Output the [X, Y] coordinate of the center of the cell containing the given text.  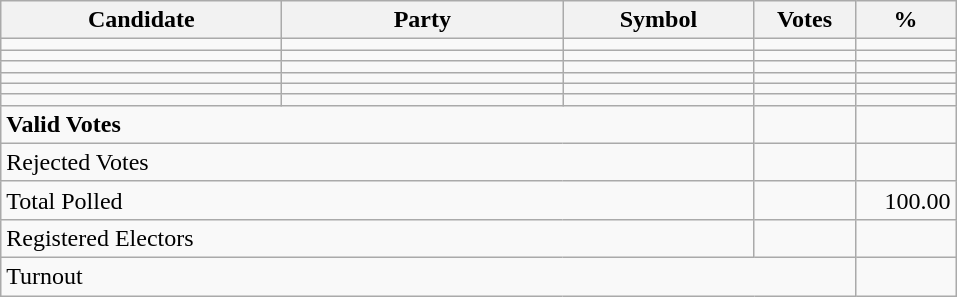
Turnout [428, 276]
% [906, 20]
Valid Votes [378, 124]
Party [422, 20]
100.00 [906, 200]
Votes [804, 20]
Total Polled [378, 200]
Candidate [142, 20]
Symbol [658, 20]
Registered Electors [378, 238]
Rejected Votes [378, 162]
